Find where the given text appears and provide that cell's center as (x, y) coordinate. 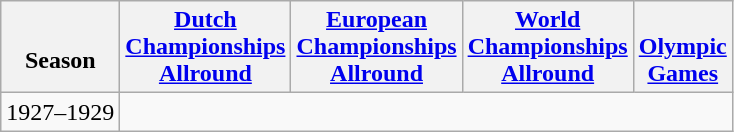
Dutch Championships Allround (206, 47)
Olympic Games (682, 47)
European Championships Allround (376, 47)
World Championships Allround (548, 47)
Season (60, 47)
1927–1929 (60, 112)
